From the cell containing the given text, extract its center point as [x, y] coordinate. 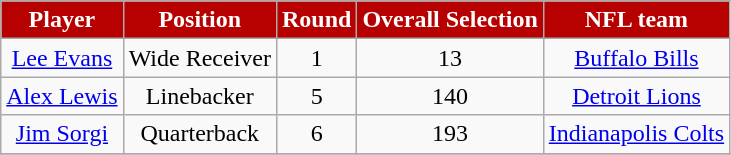
Alex Lewis [62, 96]
Player [62, 20]
Linebacker [200, 96]
Detroit Lions [636, 96]
Overall Selection [450, 20]
Round [316, 20]
Position [200, 20]
Indianapolis Colts [636, 134]
140 [450, 96]
Quarterback [200, 134]
1 [316, 58]
NFL team [636, 20]
Buffalo Bills [636, 58]
Jim Sorgi [62, 134]
6 [316, 134]
5 [316, 96]
Lee Evans [62, 58]
13 [450, 58]
Wide Receiver [200, 58]
193 [450, 134]
